Identify which cell holds the provided text, then report its (x, y) central coordinate. 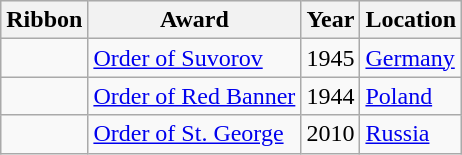
Russia (411, 134)
1945 (330, 58)
Location (411, 20)
Year (330, 20)
Order of St. George (194, 134)
Germany (411, 58)
Order of Red Banner (194, 96)
Award (194, 20)
1944 (330, 96)
Ribbon (44, 20)
2010 (330, 134)
Poland (411, 96)
Order of Suvorov (194, 58)
